Detect which cell encompasses the target text, then output its (X, Y) center coordinate. 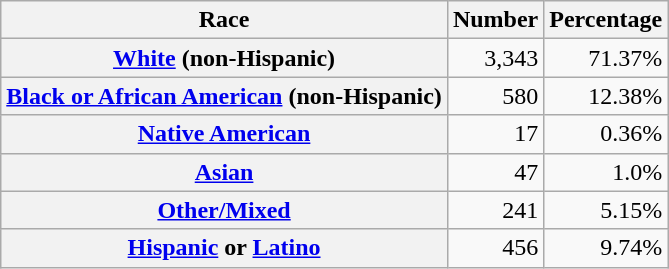
Number (495, 20)
241 (495, 210)
1.0% (606, 172)
Percentage (606, 20)
0.36% (606, 134)
Native American (224, 134)
Other/Mixed (224, 210)
Race (224, 20)
12.38% (606, 96)
Black or African American (non-Hispanic) (224, 96)
17 (495, 134)
White (non-Hispanic) (224, 58)
Asian (224, 172)
3,343 (495, 58)
580 (495, 96)
5.15% (606, 210)
Hispanic or Latino (224, 248)
456 (495, 248)
47 (495, 172)
71.37% (606, 58)
9.74% (606, 248)
